Detect which cell encompasses the target text, then output its (x, y) center coordinate. 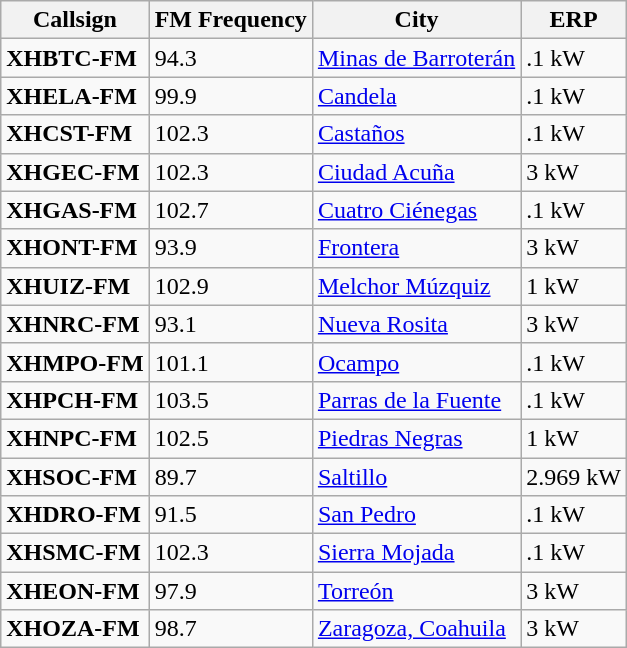
94.3 (230, 58)
Minas de Barroterán (416, 58)
XHGAS-FM (75, 210)
Cuatro Ciénegas (416, 210)
Ocampo (416, 362)
93.1 (230, 324)
97.9 (230, 591)
Piedras Negras (416, 438)
XHDRO-FM (75, 515)
Parras de la Fuente (416, 400)
93.9 (230, 248)
City (416, 20)
XHNPC-FM (75, 438)
102.9 (230, 286)
XHCST-FM (75, 134)
San Pedro (416, 515)
Ciudad Acuña (416, 172)
XHNRC-FM (75, 324)
XHOZA-FM (75, 629)
Melchor Múzquiz (416, 286)
XHGEC-FM (75, 172)
XHUIZ-FM (75, 286)
Torreón (416, 591)
Zaragoza, Coahuila (416, 629)
102.5 (230, 438)
Saltillo (416, 477)
XHSOC-FM (75, 477)
Castaños (416, 134)
XHEON-FM (75, 591)
XHBTC-FM (75, 58)
Frontera (416, 248)
99.9 (230, 96)
102.7 (230, 210)
XHSMC-FM (75, 553)
XHMPO-FM (75, 362)
XHELA-FM (75, 96)
Nueva Rosita (416, 324)
Callsign (75, 20)
98.7 (230, 629)
2.969 kW (574, 477)
Sierra Mojada (416, 553)
XHONT-FM (75, 248)
91.5 (230, 515)
ERP (574, 20)
XHPCH-FM (75, 400)
89.7 (230, 477)
103.5 (230, 400)
Candela (416, 96)
101.1 (230, 362)
FM Frequency (230, 20)
